Output the (x, y) coordinate of the center of the cell containing the given text.  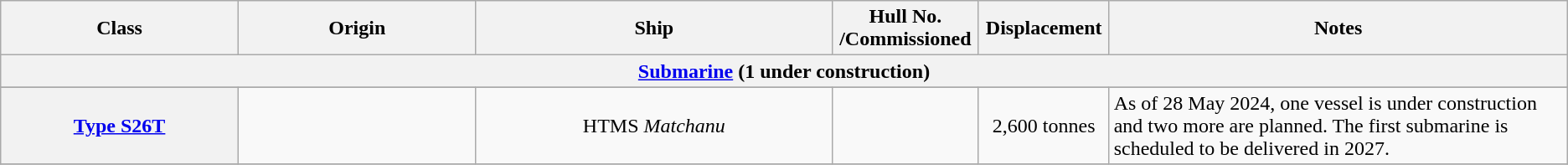
Class (120, 28)
As of 28 May 2024, one vessel is under construction and two more are planned. The first submarine is scheduled to be delivered in 2027. (1338, 126)
Type S26T (120, 126)
Notes (1338, 28)
Hull No./Commissioned (906, 28)
Origin (357, 28)
Displacement (1044, 28)
2,600 tonnes (1044, 126)
Submarine (1 under construction) (784, 71)
HTMS Matchanu (653, 126)
Ship (653, 28)
